Extract the [x, y] coordinate from the center of the cell holding the provided text.  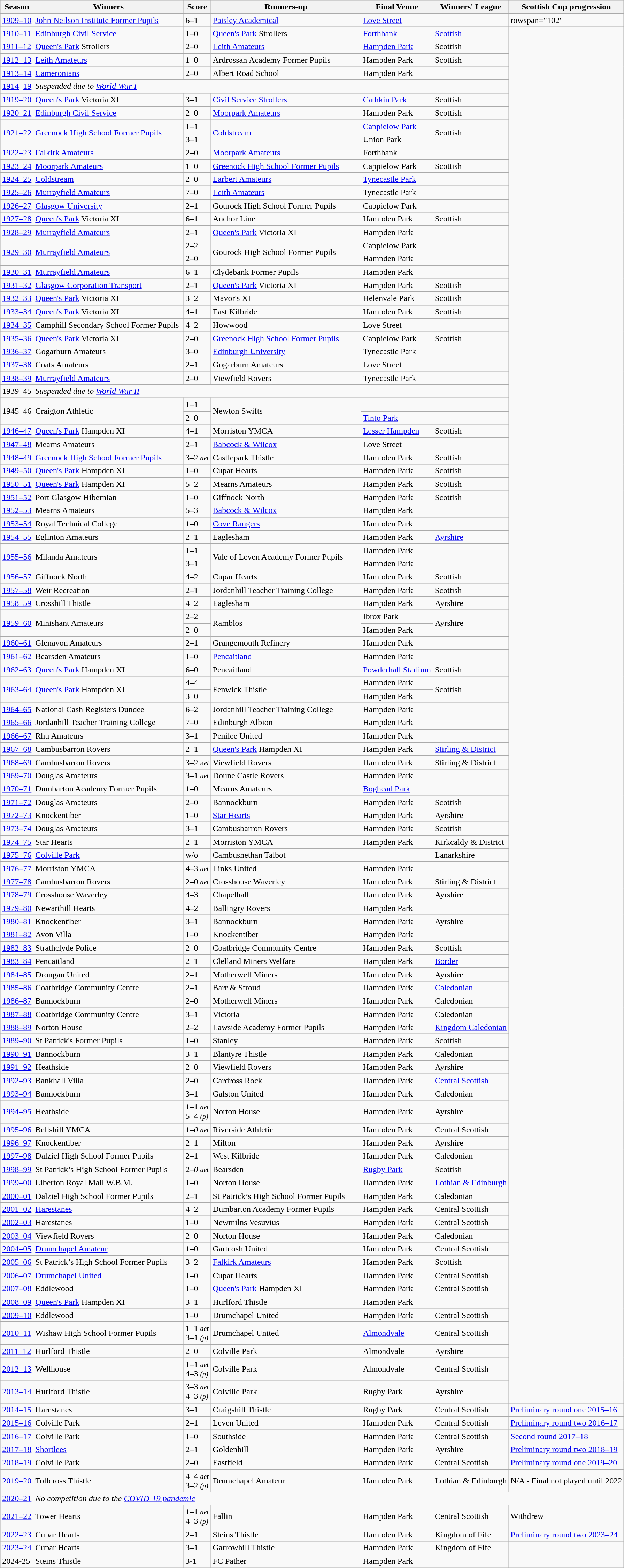
1946–47 [17, 431]
2013–14 [17, 1391]
1919–20 [17, 100]
1973–74 [17, 829]
1982–83 [17, 948]
Liberton Royal Mail W.B.M. [109, 1183]
5–2 [197, 484]
Victoria [286, 1014]
Clydebank Former Pupils [286, 272]
1914–19 [17, 86]
Helenvale Park [397, 298]
Lawside Academy Former Pupils [286, 1028]
1997–98 [17, 1156]
1931–32 [17, 285]
1920–21 [17, 113]
Links United [286, 868]
1979–80 [17, 908]
Shortlees [109, 1449]
1961–62 [17, 656]
2001–02 [17, 1209]
Milanda Amateurs [109, 557]
1968–69 [17, 762]
Suspended due to World War II [271, 391]
1911–12 [17, 47]
Lanarkshire [470, 855]
1924–25 [17, 179]
1978–79 [17, 895]
1939–45 [17, 391]
5–3 [197, 510]
Second round 2017–18 [567, 1436]
1934–35 [17, 325]
1948–49 [17, 458]
Rhu Amateurs [109, 736]
Tollcross Thistle [109, 1481]
4–4 [197, 683]
1930–31 [17, 272]
4–3 aet [197, 868]
1933–34 [17, 312]
1–1 aet3–1 (p) [197, 1333]
2009–10 [17, 1315]
2011–12 [17, 1351]
Newmilns Vesuvius [286, 1222]
Galston United [286, 1094]
1995–96 [17, 1130]
Chapelhall [286, 895]
Goldenhill [286, 1449]
1972–73 [17, 816]
Southside [286, 1436]
Fenwick Thistle [286, 689]
Ballingry Rovers [286, 908]
Grangemouth Refinery [286, 643]
FC Pather [286, 1561]
Union Park [397, 139]
Anchor Line [286, 219]
2020–21 [17, 1499]
Final Venue [397, 7]
2017–18 [17, 1449]
2006–07 [17, 1276]
Wishaw High School Former Pupils [109, 1333]
Ibrox Park [397, 617]
2005–06 [17, 1262]
Stanley [286, 1041]
Glenavon Amateurs [109, 643]
2023–24 [17, 1548]
1–0 aet [197, 1130]
Runners-up [286, 7]
4–3 [197, 895]
1964–65 [17, 709]
1–1 aet5–4 (p) [197, 1111]
1977–78 [17, 882]
1928–29 [17, 232]
Castlepark Thistle [286, 458]
Cambusnethan Talbot [286, 855]
1970–71 [17, 789]
No competition due to the COVID-19 pandemic [329, 1499]
Garrowhill Thistle [286, 1548]
Minishant Amateurs [109, 623]
1958–59 [17, 603]
Ardrossan Academy Former Pupils [286, 60]
Weir Recreation [109, 590]
Glasgow University [109, 206]
1952–53 [17, 510]
National Cash Registers Dundee [109, 709]
Tower Hearts [109, 1517]
Fallin [286, 1517]
Paisley Academical [286, 20]
1954–55 [17, 537]
Preliminary round two 2016–17 [567, 1423]
2016–17 [17, 1436]
1962–63 [17, 670]
Wellhouse [109, 1369]
1981–82 [17, 935]
Camphill Secondary School Former Pupils [109, 325]
1910–11 [17, 33]
6–0 [197, 670]
1966–67 [17, 736]
1996–97 [17, 1143]
2012–13 [17, 1369]
2010–11 [17, 1333]
1987–88 [17, 1014]
1991–92 [17, 1067]
Withdrew [567, 1517]
Mavor's XI [286, 298]
Newarthill Hearts [109, 908]
1974–75 [17, 842]
1967–68 [17, 749]
1959–60 [17, 623]
1935–36 [17, 338]
Penilee United [286, 736]
Albert Road School [286, 73]
Boghead Park [397, 789]
Winners' League [470, 7]
1909–10 [17, 20]
1929–30 [17, 252]
Kingdom Caledonian [470, 1028]
Cameronians [109, 73]
1975–76 [17, 855]
1998–99 [17, 1169]
Bearsden [286, 1169]
Gartcosh United [286, 1249]
1923–24 [17, 166]
6–2 [197, 709]
2018–19 [17, 1462]
Bellshill YMCA [109, 1130]
2008–09 [17, 1302]
Avon Villa [109, 935]
1994–95 [17, 1111]
2022–23 [17, 1535]
1938–39 [17, 378]
1932–33 [17, 298]
1953–54 [17, 524]
Larbert Amateurs [286, 179]
1983–84 [17, 961]
1984–85 [17, 974]
Border [470, 961]
1992–93 [17, 1081]
2004–05 [17, 1249]
Kirkcaldy & District [470, 842]
1956–57 [17, 577]
rowspan="102" [567, 20]
1937–38 [17, 365]
Howwood [286, 325]
Milton [286, 1143]
Cardross Rock [286, 1081]
1926–27 [17, 206]
Vale of Leven Academy Former Pupils [286, 557]
Season [17, 7]
Bearsden Amateurs [109, 656]
1989–90 [17, 1041]
1927–28 [17, 219]
Glasgow Corporation Transport [109, 285]
1960–61 [17, 643]
1990–91 [17, 1054]
1925–26 [17, 193]
3-1 [197, 1561]
Civil Service Strollers [286, 100]
1950–51 [17, 484]
Newton Swifts [286, 411]
2014–15 [17, 1410]
1976–77 [17, 868]
Eastfield [286, 1462]
Doune Castle Rovers [286, 775]
Leven United [286, 1423]
1949–50 [17, 471]
1921–22 [17, 133]
Port Glasgow Hibernian [109, 497]
1945–46 [17, 411]
1951–52 [17, 497]
Coats Amateurs [109, 365]
2000–01 [17, 1196]
Crosshill Thistle [109, 603]
Scottish Cup progression [567, 7]
John Neilson Institute Former Pupils [109, 20]
1913–14 [17, 73]
Craigshill Thistle [286, 1410]
2019–20 [17, 1481]
2024-25 [17, 1561]
Preliminary round two 2018–19 [567, 1449]
2003–04 [17, 1236]
Powderhall Stadium [397, 670]
1980–81 [17, 921]
Strathclyde Police [109, 948]
West Kilbride [286, 1156]
Royal Technical College [109, 524]
Drongan United [109, 974]
1986–87 [17, 1001]
2021–22 [17, 1517]
3–1 aet [197, 775]
1947–48 [17, 444]
1922–23 [17, 153]
1963–64 [17, 689]
1957–58 [17, 590]
Barr & Stroud [286, 988]
Eglinton Amateurs [109, 537]
Cove Rangers [286, 524]
Bankhall Villa [109, 1081]
Winners [109, 7]
1988–89 [17, 1028]
Clelland Miners Welfare [286, 961]
Edinburgh University [286, 351]
1969–70 [17, 775]
2015–16 [17, 1423]
1965–66 [17, 723]
N/A - Final not played until 2022 [567, 1481]
1999–00 [17, 1183]
East Kilbride [286, 312]
Lesser Hampden [397, 431]
St Patrick's Former Pupils [109, 1041]
Ramblos [286, 623]
Suspended due to World War I [271, 86]
2007–08 [17, 1289]
Cathkin Park [397, 100]
w/o [197, 855]
Score [197, 7]
Preliminary round two 2023–24 [567, 1535]
1936–37 [17, 351]
Craigton Athletic [109, 411]
Edinburgh Albion [286, 723]
1971–72 [17, 802]
Riverside Athletic [286, 1130]
Tinto Park [397, 418]
1985–86 [17, 988]
3–3 aet4–3 (p) [197, 1391]
Preliminary round one 2015–16 [567, 1410]
Blantyre Thistle [286, 1054]
2002–03 [17, 1222]
1993–94 [17, 1094]
Preliminary round one 2019–20 [567, 1462]
4–4 aet3–2 (p) [197, 1481]
1955–56 [17, 557]
1912–13 [17, 60]
